Scan for the cell matching the given text and deliver its [X, Y] coordinate at center. 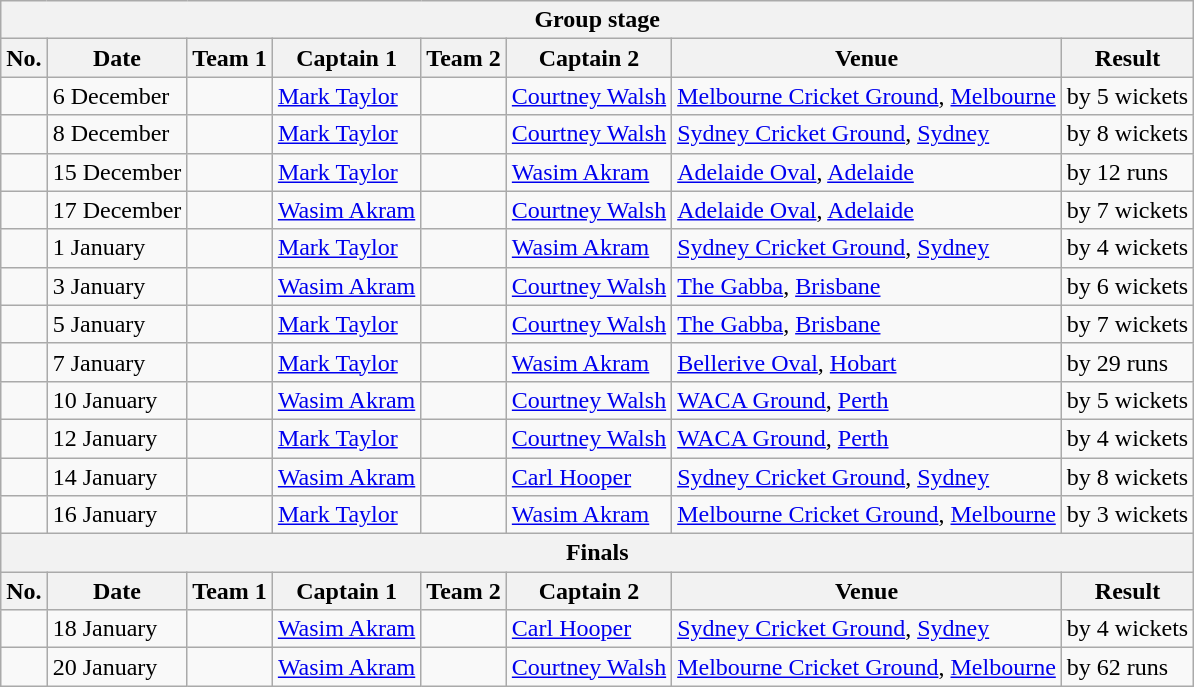
6 December [117, 96]
by 62 runs [1127, 667]
7 January [117, 362]
16 January [117, 515]
17 December [117, 210]
10 January [117, 400]
Finals [598, 553]
by 3 wickets [1127, 515]
3 January [117, 286]
18 January [117, 629]
by 12 runs [1127, 172]
Group stage [598, 20]
5 January [117, 324]
by 6 wickets [1127, 286]
Bellerive Oval, Hobart [867, 362]
by 29 runs [1127, 362]
8 December [117, 134]
1 January [117, 248]
15 December [117, 172]
12 January [117, 438]
20 January [117, 667]
14 January [117, 477]
